Detect which cell encompasses the target text, then output its [x, y] center coordinate. 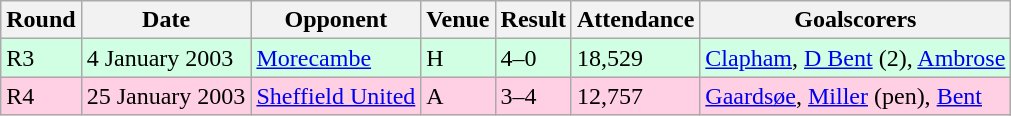
4 January 2003 [166, 58]
4–0 [533, 58]
25 January 2003 [166, 96]
R4 [41, 96]
R3 [41, 58]
Round [41, 20]
12,757 [635, 96]
Gaardsøe, Miller (pen), Bent [856, 96]
Venue [458, 20]
Sheffield United [336, 96]
Result [533, 20]
Attendance [635, 20]
Clapham, D Bent (2), Ambrose [856, 58]
Goalscorers [856, 20]
3–4 [533, 96]
H [458, 58]
Date [166, 20]
Morecambe [336, 58]
18,529 [635, 58]
Opponent [336, 20]
A [458, 96]
